Locate the cell with the specified text and output its (X, Y) center coordinate. 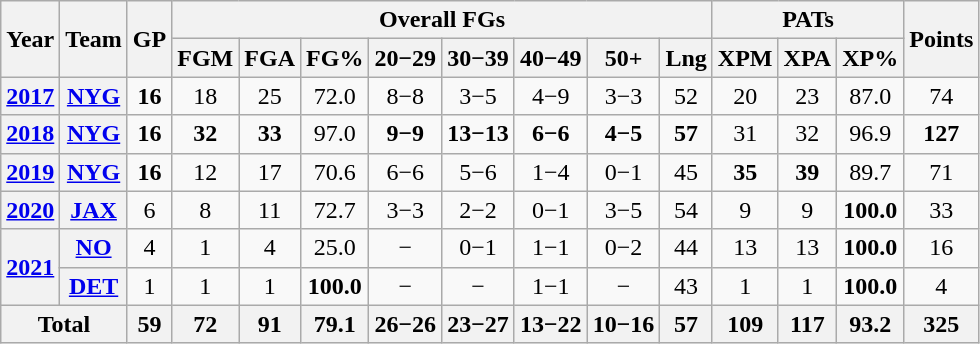
43 (686, 286)
Team (94, 39)
18 (206, 96)
93.2 (870, 324)
20 (745, 96)
FG% (335, 58)
9−9 (406, 134)
2018 (30, 134)
Year (30, 39)
39 (808, 172)
23−27 (478, 324)
23 (808, 96)
31 (745, 134)
10−16 (624, 324)
26−26 (406, 324)
Overall FGs (442, 20)
30−39 (478, 58)
25 (270, 96)
109 (745, 324)
2020 (30, 210)
35 (745, 172)
79.1 (335, 324)
72.7 (335, 210)
2021 (30, 267)
5−6 (478, 172)
Points (942, 39)
11 (270, 210)
127 (942, 134)
XP% (870, 58)
Lng (686, 58)
72 (206, 324)
12 (206, 172)
8−8 (406, 96)
25.0 (335, 248)
XPM (745, 58)
XPA (808, 58)
FGA (270, 58)
2−2 (478, 210)
0−2 (624, 248)
72.0 (335, 96)
45 (686, 172)
PATs (808, 20)
NO (94, 248)
4−5 (624, 134)
59 (149, 324)
13−13 (478, 134)
2019 (30, 172)
52 (686, 96)
20−29 (406, 58)
DET (94, 286)
89.7 (870, 172)
50+ (624, 58)
44 (686, 248)
40−49 (550, 58)
17 (270, 172)
13−22 (550, 324)
117 (808, 324)
GP (149, 39)
87.0 (870, 96)
91 (270, 324)
Total (64, 324)
6 (149, 210)
2017 (30, 96)
JAX (94, 210)
8 (206, 210)
70.6 (335, 172)
FGM (206, 58)
74 (942, 96)
4−9 (550, 96)
1−4 (550, 172)
96.9 (870, 134)
325 (942, 324)
54 (686, 210)
97.0 (335, 134)
71 (942, 172)
